Output the (X, Y) coordinate of the center of the cell containing the given text.  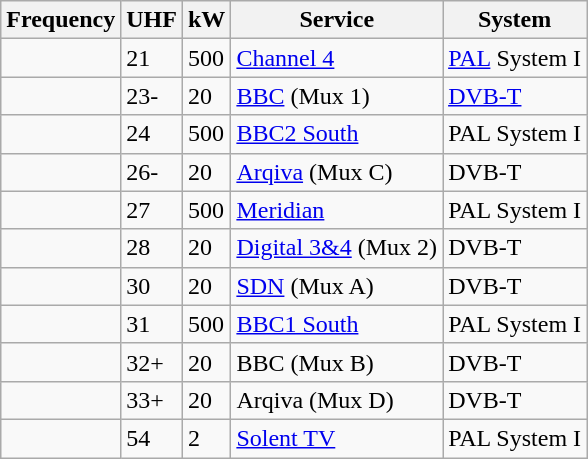
28 (152, 248)
System (515, 20)
26- (152, 172)
32+ (152, 362)
33+ (152, 400)
kW (206, 20)
BBC (Mux B) (337, 362)
30 (152, 286)
SDN (Mux A) (337, 286)
2 (206, 438)
Service (337, 20)
Channel 4 (337, 58)
27 (152, 210)
24 (152, 134)
UHF (152, 20)
Arqiva (Mux D) (337, 400)
31 (152, 324)
Frequency (61, 20)
BBC2 South (337, 134)
BBC1 South (337, 324)
Meridian (337, 210)
Digital 3&4 (Mux 2) (337, 248)
21 (152, 58)
54 (152, 438)
23- (152, 96)
Solent TV (337, 438)
Arqiva (Mux C) (337, 172)
BBC (Mux 1) (337, 96)
